Extract the (x, y) coordinate from the center of the cell holding the provided text.  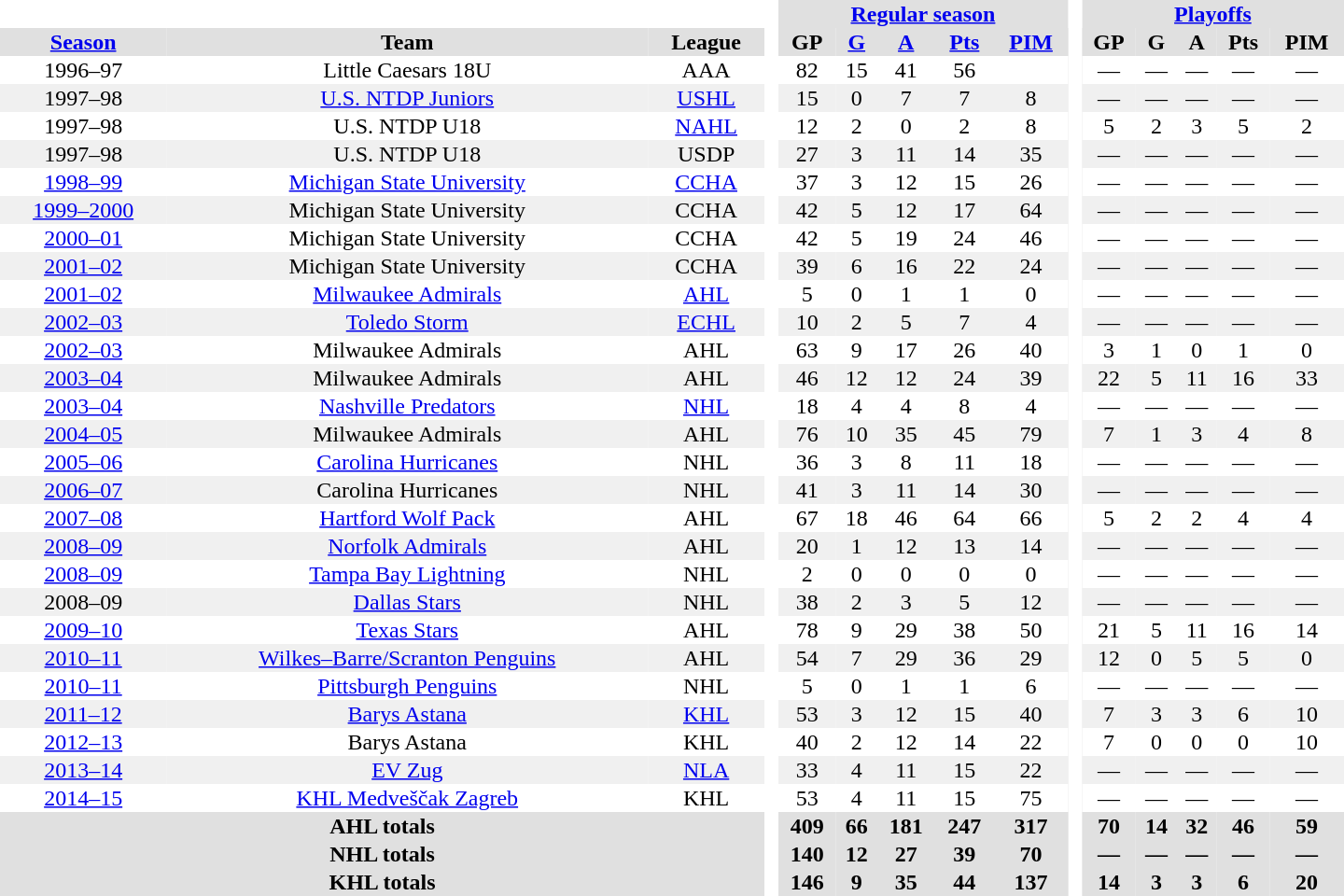
2012–13 (83, 742)
67 (806, 518)
50 (1031, 630)
2004–05 (83, 434)
USDP (706, 154)
Team (407, 42)
59 (1307, 826)
Wilkes–Barre/Scranton Penguins (407, 658)
Nashville Predators (407, 406)
76 (806, 434)
NHL totals (383, 854)
13 (965, 546)
146 (806, 882)
30 (1031, 490)
78 (806, 630)
79 (1031, 434)
Regular season (922, 14)
137 (1031, 882)
1996–97 (83, 70)
Dallas Stars (407, 602)
19 (905, 238)
82 (806, 70)
Texas Stars (407, 630)
Norfolk Admirals (407, 546)
KHL totals (383, 882)
2014–15 (83, 798)
USHL (706, 98)
2011–12 (83, 714)
2013–14 (83, 770)
37 (806, 182)
Toledo Storm (407, 322)
140 (806, 854)
2006–07 (83, 490)
45 (965, 434)
NLA (706, 770)
56 (965, 70)
1998–99 (83, 182)
181 (905, 826)
U.S. NTDP Juniors (407, 98)
21 (1109, 630)
AHL totals (383, 826)
Tampa Bay Lightning (407, 574)
63 (806, 350)
2007–08 (83, 518)
Pittsburgh Penguins (407, 686)
1999–2000 (83, 210)
2005–06 (83, 462)
Hartford Wolf Pack (407, 518)
Season (83, 42)
317 (1031, 826)
75 (1031, 798)
54 (806, 658)
AAA (706, 70)
KHL Medveščak Zagreb (407, 798)
Playoffs (1213, 14)
2000–01 (83, 238)
32 (1197, 826)
Little Caesars 18U (407, 70)
NAHL (706, 126)
League (706, 42)
2009–10 (83, 630)
ECHL (706, 322)
247 (965, 826)
44 (965, 882)
409 (806, 826)
EV Zug (407, 770)
